Pinpoint the cell where the given text exists, returning its (x, y) midpoint coordinate. 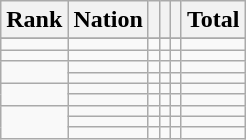
Nation (108, 20)
Total (213, 20)
Rank (34, 20)
